Return (X, Y) of the center of cell containing provided text 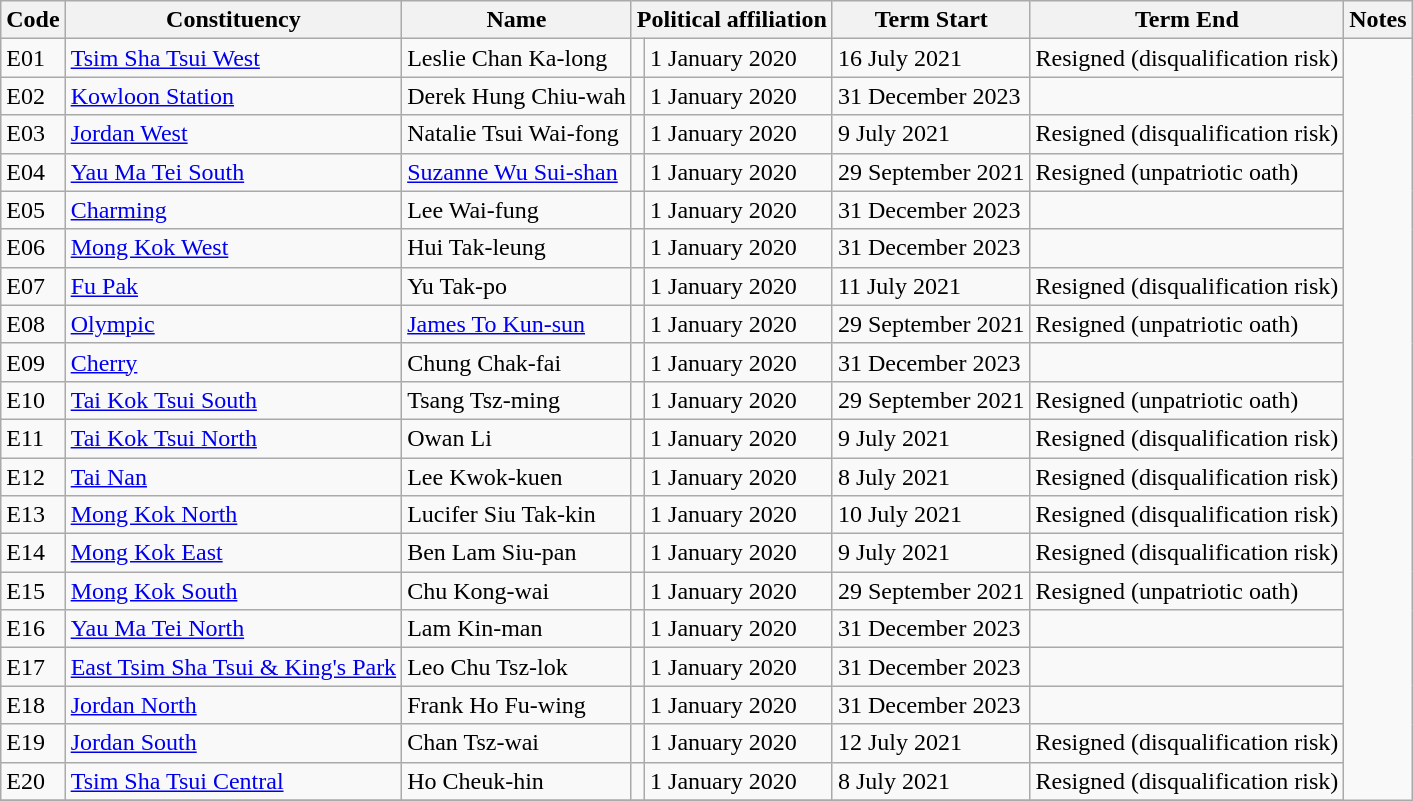
E14 (33, 553)
Lam Kin-man (517, 629)
E20 (33, 781)
E18 (33, 705)
Tai Nan (233, 477)
Mong Kok East (233, 553)
Term End (1187, 20)
Yau Ma Tei North (233, 629)
East Tsim Sha Tsui & King's Park (233, 667)
E07 (33, 286)
Lee Kwok-kuen (517, 477)
E02 (33, 96)
Lee Wai-fung (517, 210)
E08 (33, 324)
12 July 2021 (931, 743)
E06 (33, 248)
Political affiliation (732, 20)
Yau Ma Tei South (233, 172)
11 July 2021 (931, 286)
Tsim Sha Tsui Central (233, 781)
Constituency (233, 20)
Mong Kok West (233, 248)
Lucifer Siu Tak-kin (517, 515)
Jordan West (233, 134)
Leo Chu Tsz-lok (517, 667)
Derek Hung Chiu-wah (517, 96)
E12 (33, 477)
E10 (33, 400)
Fu Pak (233, 286)
Notes (1378, 20)
Jordan North (233, 705)
16 July 2021 (931, 58)
Hui Tak-leung (517, 248)
E15 (33, 591)
Olympic (233, 324)
Chan Tsz-wai (517, 743)
Suzanne Wu Sui-shan (517, 172)
Chu Kong-wai (517, 591)
Charming (233, 210)
Owan Li (517, 438)
E03 (33, 134)
Mong Kok South (233, 591)
Mong Kok North (233, 515)
E19 (33, 743)
Leslie Chan Ka-long (517, 58)
E16 (33, 629)
Yu Tak-po (517, 286)
Tai Kok Tsui South (233, 400)
Term Start (931, 20)
E09 (33, 362)
Tai Kok Tsui North (233, 438)
Name (517, 20)
Frank Ho Fu-wing (517, 705)
Kowloon Station (233, 96)
Chung Chak-fai (517, 362)
Tsang Tsz-ming (517, 400)
E04 (33, 172)
Tsim Sha Tsui West (233, 58)
E11 (33, 438)
Code (33, 20)
Natalie Tsui Wai-fong (517, 134)
Ho Cheuk-hin (517, 781)
Cherry (233, 362)
E05 (33, 210)
E13 (33, 515)
E01 (33, 58)
E17 (33, 667)
James To Kun-sun (517, 324)
Ben Lam Siu-pan (517, 553)
10 July 2021 (931, 515)
Jordan South (233, 743)
